Provide the (X, Y) coordinate of the cell's center where the given text is located.  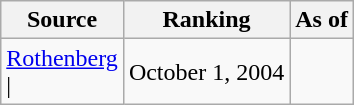
Ranking (206, 20)
Source (62, 20)
As of (322, 20)
Rothenberg| (62, 72)
October 1, 2004 (206, 72)
